Determine the [x, y] coordinate at the center of the cell enclosing the given text.  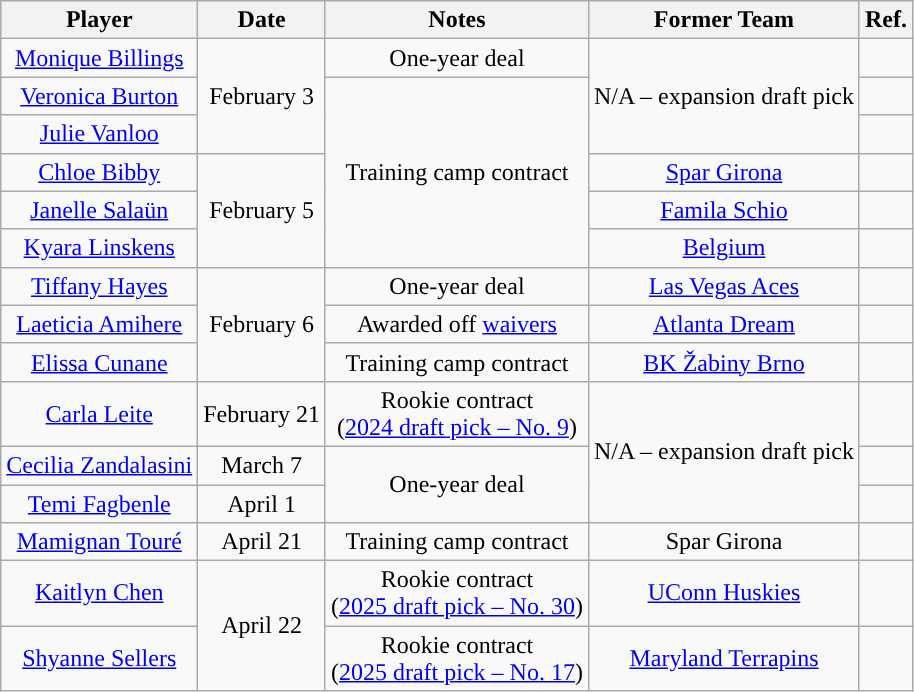
Belgium [724, 248]
Atlanta Dream [724, 324]
Monique Billings [100, 58]
Kyara Linskens [100, 248]
Awarded off waivers [456, 324]
Chloe Bibby [100, 172]
Date [262, 20]
Julie Vanloo [100, 134]
February 21 [262, 414]
Maryland Terrapins [724, 658]
Carla Leite [100, 414]
Laeticia Amihere [100, 324]
Rookie contract(2024 draft pick – No. 9) [456, 414]
Janelle Salaün [100, 210]
Ref. [886, 20]
Las Vegas Aces [724, 286]
Tiffany Hayes [100, 286]
Veronica Burton [100, 96]
BK Žabiny Brno [724, 362]
April 1 [262, 503]
Cecilia Zandalasini [100, 465]
Former Team [724, 20]
Rookie contract(2025 draft pick – No. 30) [456, 594]
March 7 [262, 465]
February 5 [262, 210]
Temi Fagbenle [100, 503]
Notes [456, 20]
Player [100, 20]
Kaitlyn Chen [100, 594]
UConn Huskies [724, 594]
April 21 [262, 542]
Mamignan Touré [100, 542]
February 3 [262, 96]
Shyanne Sellers [100, 658]
Rookie contract(2025 draft pick – No. 17) [456, 658]
Elissa Cunane [100, 362]
February 6 [262, 324]
April 22 [262, 626]
Famila Schio [724, 210]
